Identify which cell holds the provided text, then report its [x, y] central coordinate. 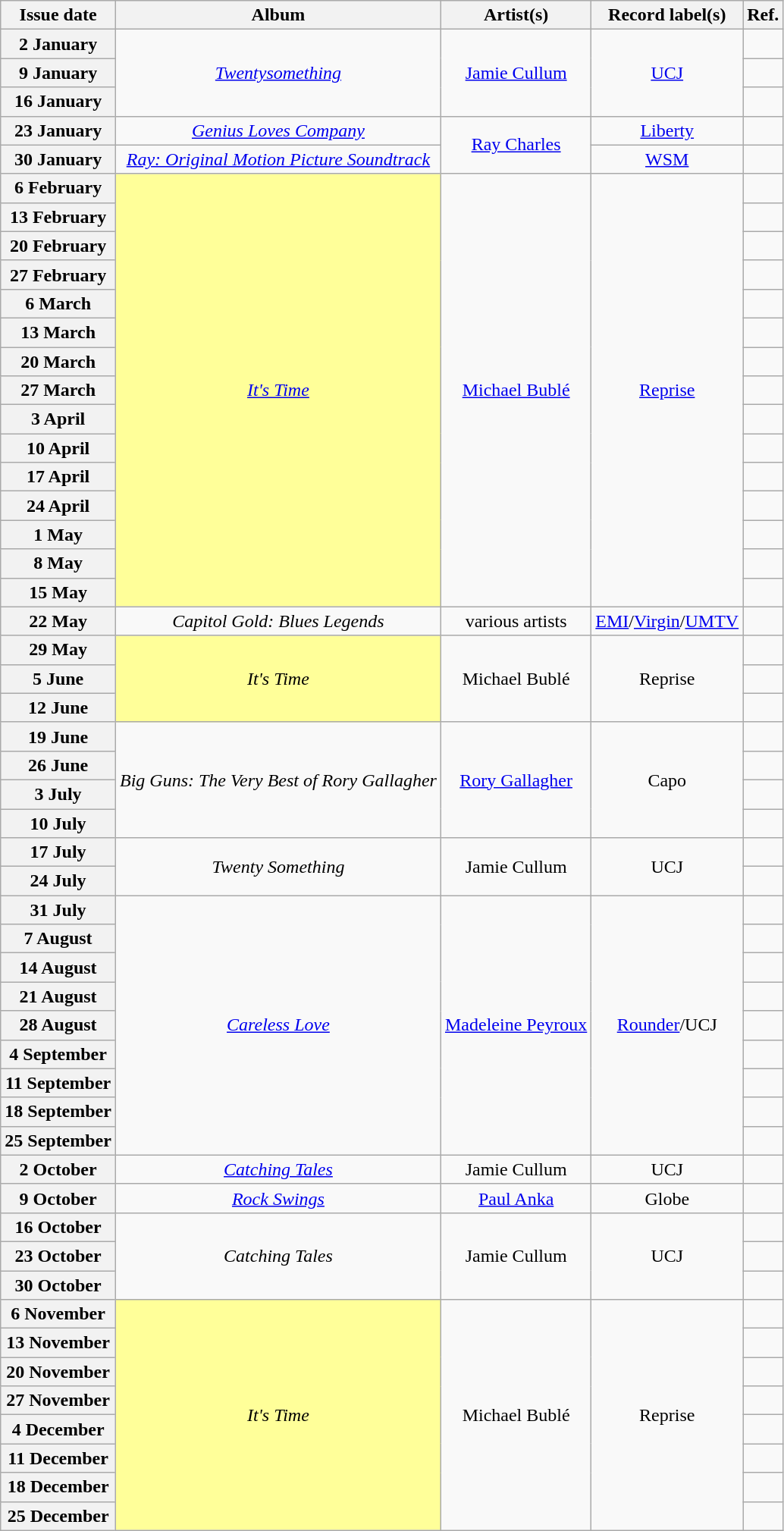
20 November [58, 1372]
Ray: Original Motion Picture Soundtrack [278, 159]
Artist(s) [516, 15]
4 September [58, 1054]
27 March [58, 391]
6 March [58, 303]
Rounder/UCJ [667, 1025]
24 April [58, 506]
30 October [58, 1285]
9 January [58, 73]
12 June [58, 707]
10 April [58, 448]
13 March [58, 332]
16 October [58, 1227]
17 July [58, 852]
5 June [58, 679]
31 July [58, 910]
Ray Charles [516, 145]
14 August [58, 968]
7 August [58, 939]
Rock Swings [278, 1198]
8 May [58, 563]
9 October [58, 1198]
23 October [58, 1256]
13 November [58, 1343]
10 July [58, 823]
EMI/Virgin/UMTV [667, 621]
28 August [58, 1025]
Record label(s) [667, 15]
various artists [516, 621]
29 May [58, 650]
4 December [58, 1429]
20 February [58, 246]
Madeleine Peyroux [516, 1025]
24 July [58, 881]
Rory Gallagher [516, 780]
Issue date [58, 15]
1 May [58, 535]
15 May [58, 592]
17 April [58, 477]
6 February [58, 188]
Capo [667, 780]
2 October [58, 1169]
Twentysomething [278, 73]
Ref. [763, 15]
Big Guns: The Very Best of Rory Gallagher [278, 780]
26 June [58, 765]
30 January [58, 159]
Capitol Gold: Blues Legends [278, 621]
21 August [58, 996]
11 December [58, 1458]
Genius Loves Company [278, 130]
20 March [58, 362]
13 February [58, 217]
Liberty [667, 130]
3 July [58, 794]
18 December [58, 1487]
25 December [58, 1516]
22 May [58, 621]
27 February [58, 275]
23 January [58, 130]
11 September [58, 1083]
Album [278, 15]
18 September [58, 1112]
3 April [58, 419]
Careless Love [278, 1025]
27 November [58, 1401]
WSM [667, 159]
25 September [58, 1140]
Paul Anka [516, 1198]
2 January [58, 44]
19 June [58, 736]
16 January [58, 102]
Globe [667, 1198]
6 November [58, 1314]
Twenty Something [278, 867]
